Find where the given text appears and provide that cell's center as (x, y) coordinate. 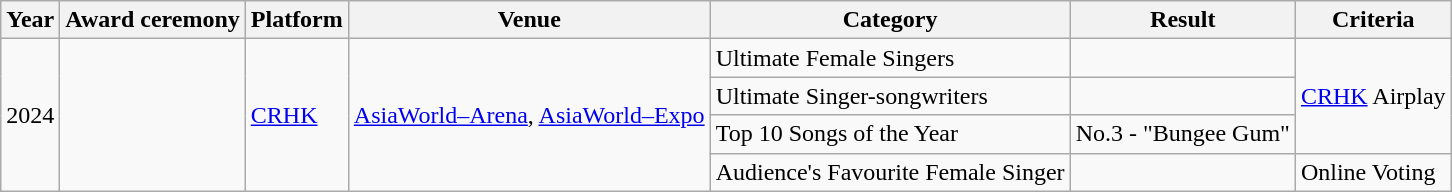
Year (30, 20)
CRHK Airplay (1373, 96)
Top 10 Songs of the Year (890, 134)
Venue (529, 20)
Award ceremony (152, 20)
AsiaWorld–Arena, AsiaWorld–Expo (529, 115)
Result (1182, 20)
CRHK (296, 115)
No.3 - "Bungee Gum" (1182, 134)
Platform (296, 20)
2024 (30, 115)
Criteria (1373, 20)
Category (890, 20)
Ultimate Female Singers (890, 58)
Ultimate Singer-songwriters (890, 96)
Audience's Favourite Female Singer (890, 172)
Online Voting (1373, 172)
